Identify which cell holds the provided text, then report its (X, Y) central coordinate. 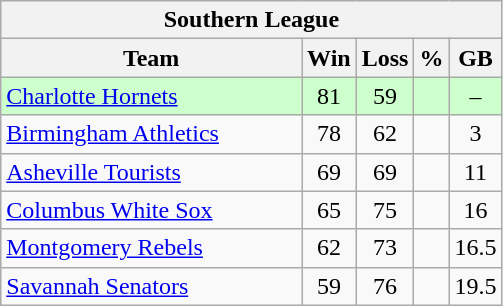
Team (152, 58)
% (432, 58)
19.5 (476, 286)
Savannah Senators (152, 286)
Charlotte Hornets (152, 96)
Southern League (252, 20)
Loss (385, 58)
76 (385, 286)
81 (330, 96)
Columbus White Sox (152, 210)
78 (330, 134)
Montgomery Rebels (152, 248)
– (476, 96)
16.5 (476, 248)
3 (476, 134)
65 (330, 210)
11 (476, 172)
Win (330, 58)
GB (476, 58)
Birmingham Athletics (152, 134)
Asheville Tourists (152, 172)
75 (385, 210)
16 (476, 210)
73 (385, 248)
